Return [X, Y] of the center of cell containing provided text 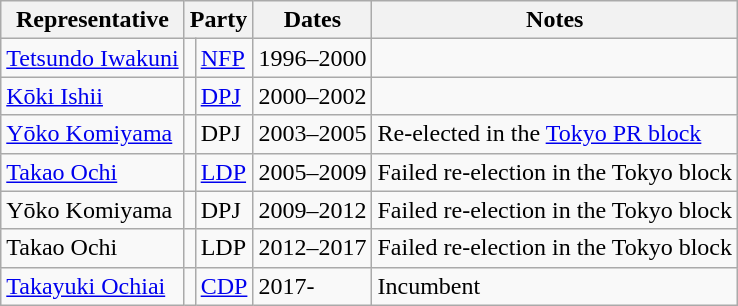
Dates [312, 20]
Incumbent [555, 286]
Party [218, 20]
2017- [312, 286]
2000–2002 [312, 96]
Re-elected in the Tokyo PR block [555, 134]
Kōki Ishii [92, 96]
CDP [224, 286]
2005–2009 [312, 172]
Tetsundo Iwakuni [92, 58]
NFP [224, 58]
2003–2005 [312, 134]
Notes [555, 20]
2012–2017 [312, 248]
2009–2012 [312, 210]
Takayuki Ochiai [92, 286]
1996–2000 [312, 58]
Representative [92, 20]
